Find where the given text appears and provide that cell's center as [x, y] coordinate. 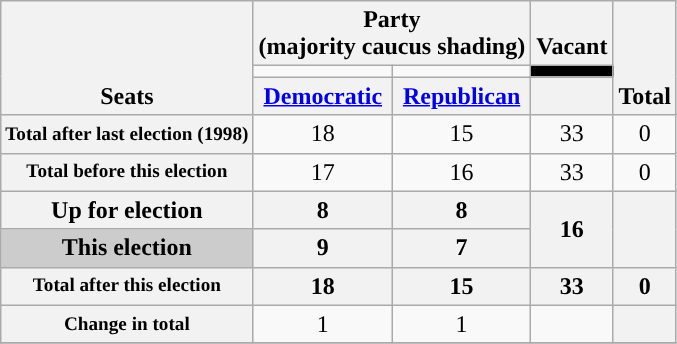
Total [645, 58]
Republican [461, 96]
Change in total [127, 324]
Democratic [323, 96]
Vacant [572, 34]
7 [461, 248]
Up for election [127, 210]
Total before this election [127, 172]
Seats [127, 58]
This election [127, 248]
17 [323, 172]
Total after last election (1998) [127, 134]
9 [323, 248]
Total after this election [127, 286]
Party (majority caucus shading) [392, 34]
